Pinpoint the cell where the given text exists, returning its [X, Y] midpoint coordinate. 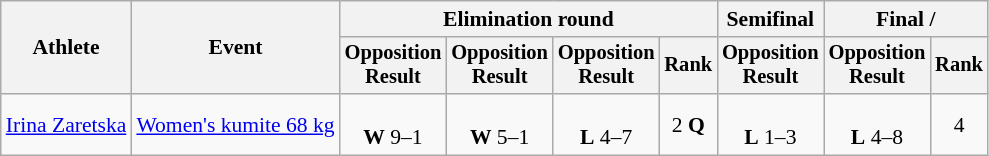
4 [959, 124]
Elimination round [528, 19]
Athlete [66, 48]
Semifinal [770, 19]
Final / [906, 19]
2 Q [688, 124]
L 1–3 [770, 124]
Event [235, 48]
L 4–7 [606, 124]
Women's kumite 68 kg [235, 124]
W 5–1 [500, 124]
W 9–1 [394, 124]
Irina Zaretska [66, 124]
L 4–8 [878, 124]
